Return the (X, Y) coordinate for the center point of the cell that contains the specified text.  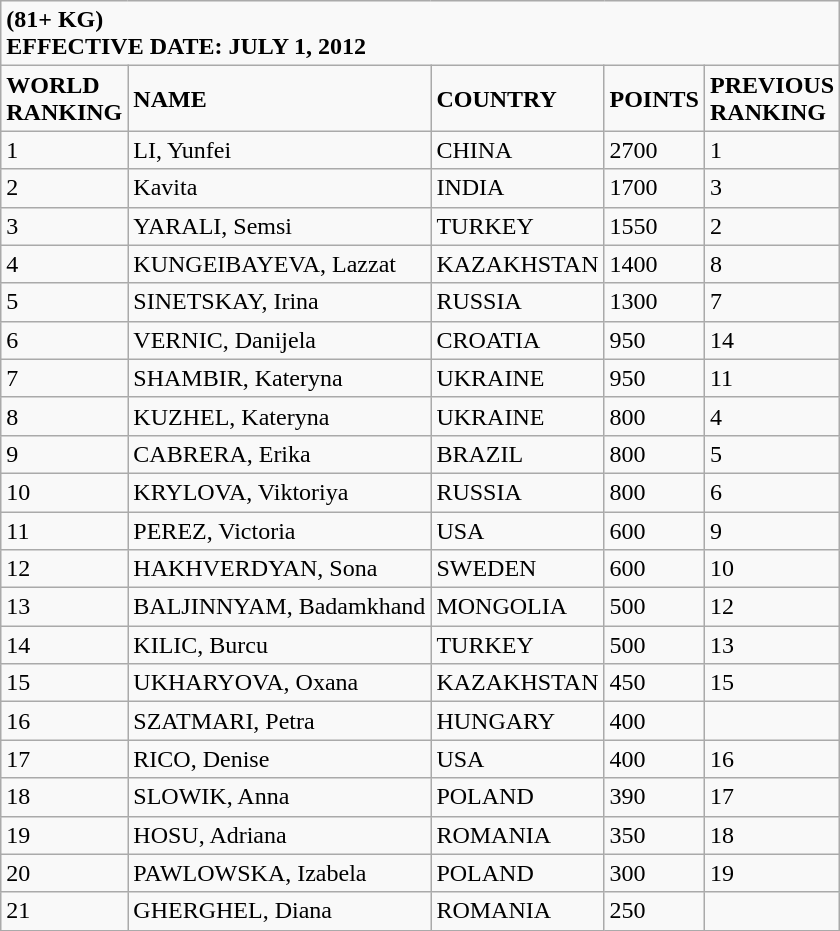
300 (654, 873)
KUZHEL, Kateryna (280, 416)
HUNGARY (518, 721)
SLOWIK, Anna (280, 797)
KUNGEIBAYEVA, Lazzat (280, 264)
MONGOLIA (518, 607)
SWEDEN (518, 569)
COUNTRY (518, 98)
WORLDRANKING (64, 98)
VERNIC, Danijela (280, 340)
POINTS (654, 98)
1700 (654, 188)
BALJINNYAM, Badamkhand (280, 607)
GHERGHEL, Diana (280, 911)
KRYLOVA, Viktoriya (280, 492)
1550 (654, 226)
Kavita (280, 188)
YARALI, Semsi (280, 226)
2700 (654, 150)
UKHARYOVA, Oxana (280, 683)
CHINA (518, 150)
450 (654, 683)
CABRERA, Erika (280, 454)
KILIC, Burcu (280, 645)
SHAMBIR, Kateryna (280, 378)
1300 (654, 302)
RICO, Denise (280, 759)
20 (64, 873)
250 (654, 911)
HOSU, Adriana (280, 835)
PAWLOWSKA, Izabela (280, 873)
HAKHVERDYAN, Sona (280, 569)
(81+ KG)EFFECTIVE DATE: JULY 1, 2012 (420, 34)
PREVIOUSRANKING (772, 98)
NAME (280, 98)
CROATIA (518, 340)
SZATMARI, Petra (280, 721)
BRAZIL (518, 454)
1400 (654, 264)
INDIA (518, 188)
390 (654, 797)
LI, Yunfei (280, 150)
SINETSKAY, Irina (280, 302)
350 (654, 835)
21 (64, 911)
PEREZ, Victoria (280, 531)
